Capture the cell that displays the provided text and extract its (X, Y) central coordinate. 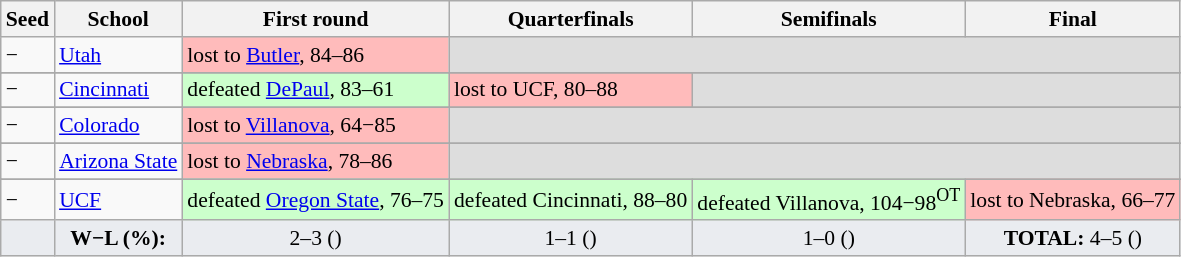
lost to Nebraska, 78–86 (316, 162)
Arizona State (118, 162)
Quarterfinals (570, 19)
1–0 () (828, 239)
defeated DePaul, 83–61 (316, 90)
2–3 () (316, 239)
W−L (%): (118, 239)
lost to Villanova, 64−85 (316, 126)
defeated Oregon State, 76–75 (316, 200)
Final (1072, 19)
lost to UCF, 80–88 (570, 90)
First round (316, 19)
Semifinals (828, 19)
School (118, 19)
Cincinnati (118, 90)
1–1 () (570, 239)
Seed (28, 19)
defeated Cincinnati, 88–80 (570, 200)
Utah (118, 55)
lost to Butler, 84–86 (316, 55)
TOTAL: 4–5 () (1072, 239)
defeated Villanova, 104−98OT (828, 200)
Colorado (118, 126)
UCF (118, 200)
lost to Nebraska, 66–77 (1072, 200)
